Provide the [x, y] coordinate of the cell's center where the given text is located.  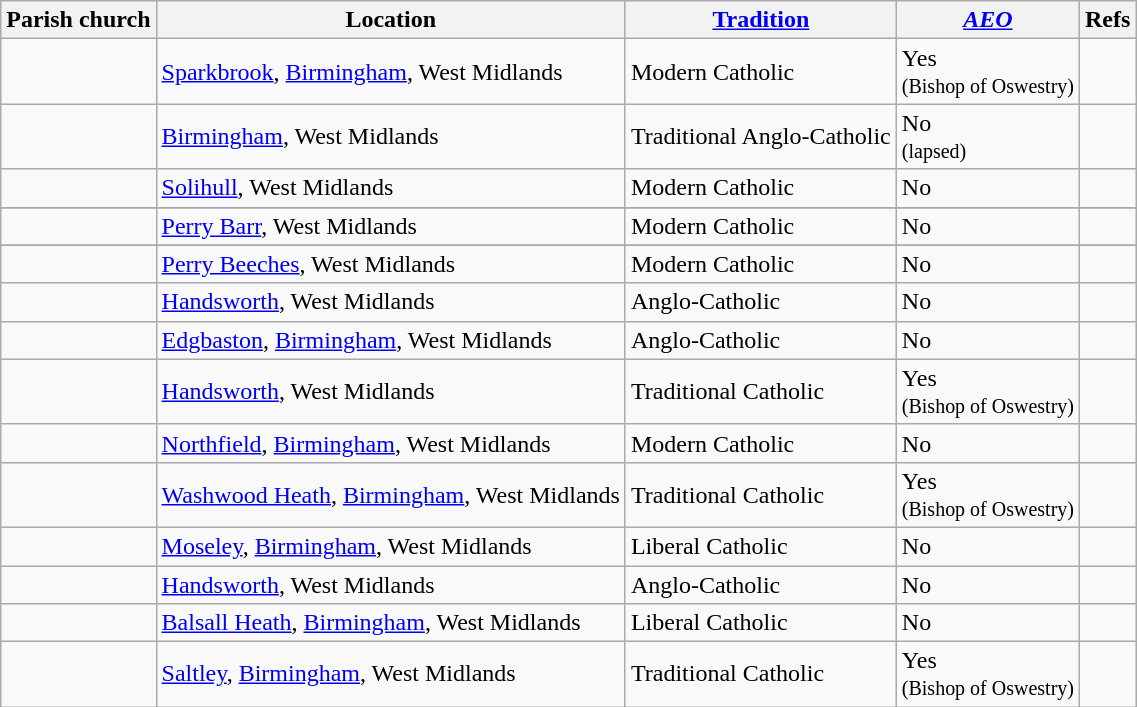
Parish church [78, 20]
Traditional Anglo-Catholic [760, 136]
AEO [988, 20]
Birmingham, West Midlands [390, 136]
Sparkbrook, Birmingham, West Midlands [390, 72]
Edgbaston, Birmingham, West Midlands [390, 340]
Perry Beeches, West Midlands [390, 264]
Balsall Heath, Birmingham, West Midlands [390, 623]
Washwood Heath, Birmingham, West Midlands [390, 494]
Solihull, West Midlands [390, 188]
Tradition [760, 20]
Refs [1107, 20]
No (lapsed) [988, 136]
Moseley, Birmingham, West Midlands [390, 546]
Saltley, Birmingham, West Midlands [390, 674]
Northfield, Birmingham, West Midlands [390, 443]
Location [390, 20]
Perry Barr, West Midlands [390, 226]
